Output the (X, Y) coordinate of the center of the cell containing the given text.  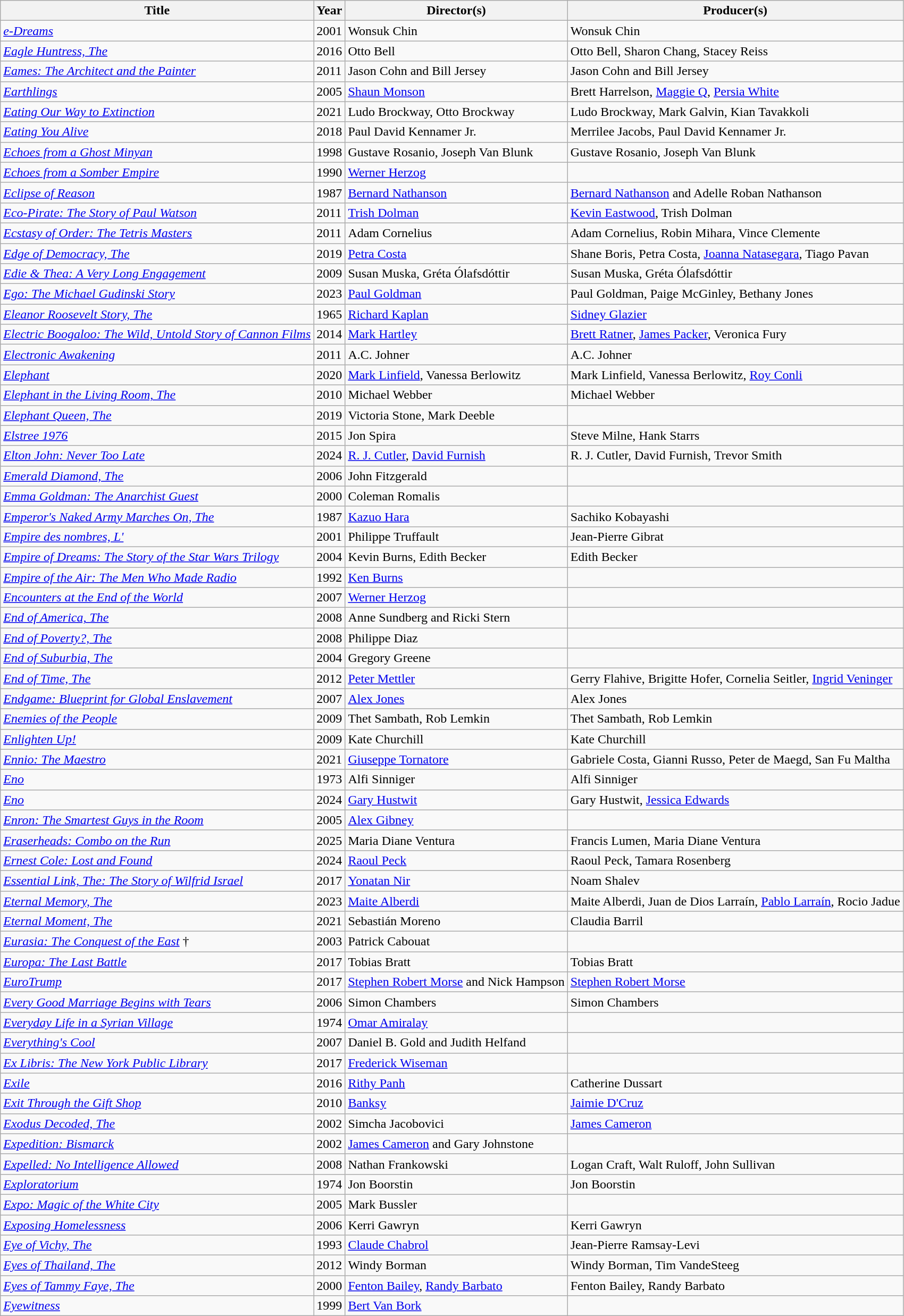
Gabriele Costa, Gianni Russo, Peter de Maegd, San Fu Maltha (735, 759)
R. J. Cutler, David Furnish (456, 456)
Mark Bussler (456, 1204)
Petra Costa (456, 254)
Everything's Cool (157, 1043)
Echoes from a Ghost Minyan (157, 152)
Paul Goldman (456, 294)
Emerald Diamond, The (157, 476)
Philippe Diaz (456, 638)
Expedition: Bismarck (157, 1144)
Endgame: Blueprint for Global Enslavement (157, 699)
Empire des nombres, L' (157, 537)
Ludo Brockway, Otto Brockway (456, 112)
2025 (330, 840)
Alex Gibney (456, 820)
Eagle Huntress, The (157, 51)
Jaimie D'Cruz (735, 1103)
Electric Boogaloo: The Wild, Untold Story of Cannon Films (157, 334)
Enemies of the People (157, 719)
Frederick Wiseman (456, 1063)
Yonatan Nir (456, 881)
Eyewitness (157, 1306)
Echoes from a Somber Empire (157, 172)
End of America, The (157, 618)
Mark Linfield, Vanessa Berlowitz, Roy Conli (735, 375)
Jean-Pierre Gibrat (735, 537)
1993 (330, 1245)
Eco-Pirate: The Story of Paul Watson (157, 213)
Steve Milne, Hank Starrs (735, 435)
Claude Chabrol (456, 1245)
Brett Ratner, James Packer, Veronica Fury (735, 334)
Elephant (157, 375)
Windy Borman (456, 1265)
Ernest Cole: Lost and Found (157, 860)
Daniel B. Gold and Judith Helfand (456, 1043)
Eames: The Architect and the Painter (157, 71)
Coleman Romalis (456, 496)
Maite Alberdi, Juan de Dios Larraín, Pablo Larraín, Rocio Jadue (735, 901)
Paul David Kennamer Jr. (456, 132)
Elstree 1976 (157, 435)
Title (157, 11)
Year (330, 11)
Eternal Moment, The (157, 921)
Director(s) (456, 11)
e-Dreams (157, 31)
Jon Spira (456, 435)
Eleanor Roosevelt Story, The (157, 314)
Merrilee Jacobs, Paul David Kennamer Jr. (735, 132)
1990 (330, 172)
End of Suburbia, The (157, 658)
Essential Link, The: The Story of Wilfrid Israel (157, 881)
Raoul Peck, Tamara Rosenberg (735, 860)
Adam Cornelius (456, 233)
Ludo Brockway, Mark Galvin, Kian Tavakkoli (735, 112)
Eyes of Thailand, The (157, 1265)
Gary Hustwit, Jessica Edwards (735, 800)
Shane Boris, Petra Costa, Joanna Natasegara, Tiago Pavan (735, 254)
Rithy Panh (456, 1083)
Sebastián Moreno (456, 921)
Eurasia: The Conquest of the East † (157, 942)
R. J. Cutler, David Furnish, Trevor Smith (735, 456)
1973 (330, 779)
Eating Our Way to Extinction (157, 112)
Every Good Marriage Begins with Tears (157, 1002)
Claudia Barril (735, 921)
Giuseppe Tornatore (456, 759)
Exposing Homelessness (157, 1225)
Logan Craft, Walt Ruloff, John Sullivan (735, 1164)
Brett Harrelson, Maggie Q, Persia White (735, 91)
1992 (330, 577)
Expo: Magic of the White City (157, 1204)
Eternal Memory, The (157, 901)
End of Time, The (157, 678)
Noam Shalev (735, 881)
Francis Lumen, Maria Diane Ventura (735, 840)
Exit Through the Gift Shop (157, 1103)
Exploratorium (157, 1184)
Peter Mettler (456, 678)
Banksy (456, 1103)
Ego: The Michael Gudinski Story (157, 294)
Stephen Robert Morse (735, 982)
Elton John: Never Too Late (157, 456)
James Cameron and Gary Johnstone (456, 1144)
Bernard Nathanson (456, 192)
Kevin Eastwood, Trish Dolman (735, 213)
Eating You Alive (157, 132)
Bernard Nathanson and Adelle Roban Nathanson (735, 192)
Exile (157, 1083)
Trish Dolman (456, 213)
Elephant Queen, The (157, 415)
Producer(s) (735, 11)
Sidney Glazier (735, 314)
2015 (330, 435)
Ken Burns (456, 577)
Kevin Burns, Edith Becker (456, 557)
Simcha Jacobovici (456, 1124)
Shaun Monson (456, 91)
Anne Sundberg and Ricki Stern (456, 618)
1965 (330, 314)
Philippe Truffault (456, 537)
Europa: The Last Battle (157, 962)
Eraserheads: Combo on the Run (157, 840)
Enron: The Smartest Guys in the Room (157, 820)
Nathan Frankowski (456, 1164)
Gregory Greene (456, 658)
Kazuo Hara (456, 516)
Eclipse of Reason (157, 192)
Otto Bell (456, 51)
Bert Van Bork (456, 1306)
Encounters at the End of the World (157, 598)
Emperor's Naked Army Marches On, The (157, 516)
Empire of Dreams: The Story of the Star Wars Trilogy (157, 557)
2003 (330, 942)
Otto Bell, Sharon Chang, Stacey Reiss (735, 51)
Enlighten Up! (157, 739)
Ecstasy of Order: The Tetris Masters (157, 233)
Everyday Life in a Syrian Village (157, 1022)
1999 (330, 1306)
End of Poverty?, The (157, 638)
1998 (330, 152)
EuroTrump (157, 982)
Sachiko Kobayashi (735, 516)
Ex Libris: The New York Public Library (157, 1063)
Omar Amiralay (456, 1022)
Maria Diane Ventura (456, 840)
Exodus Decoded, The (157, 1124)
Paul Goldman, Paige McGinley, Bethany Jones (735, 294)
Edie & Thea: A Very Long Engagement (157, 274)
Mark Linfield, Vanessa Berlowitz (456, 375)
Victoria Stone, Mark Deeble (456, 415)
Richard Kaplan (456, 314)
Electronic Awakening (157, 355)
Stephen Robert Morse and Nick Hampson (456, 982)
Eyes of Tammy Faye, The (157, 1286)
Raoul Peck (456, 860)
Catherine Dussart (735, 1083)
Adam Cornelius, Robin Mihara, Vince Clemente (735, 233)
Windy Borman, Tim VandeSteeg (735, 1265)
Gerry Flahive, Brigitte Hofer, Cornelia Seitler, Ingrid Veninger (735, 678)
2020 (330, 375)
Gary Hustwit (456, 800)
Eye of Vichy, The (157, 1245)
2014 (330, 334)
Patrick Cabouat (456, 942)
Edith Becker (735, 557)
Jean-Pierre Ramsay-Levi (735, 1245)
Empire of the Air: The Men Who Made Radio (157, 577)
2018 (330, 132)
Edge of Democracy, The (157, 254)
Mark Hartley (456, 334)
John Fitzgerald (456, 476)
James Cameron (735, 1124)
Maite Alberdi (456, 901)
Emma Goldman: The Anarchist Guest (157, 496)
Expelled: No Intelligence Allowed (157, 1164)
Earthlings (157, 91)
Elephant in the Living Room, The (157, 395)
Ennio: The Maestro (157, 759)
